Return (x, y) of the center of cell containing provided text 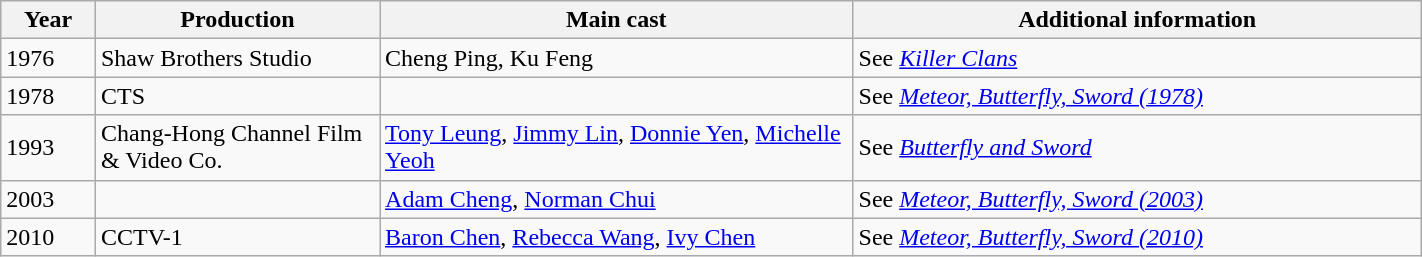
Tony Leung, Jimmy Lin, Donnie Yen, Michelle Yeoh (617, 148)
1993 (48, 148)
CTS (237, 96)
CCTV-1 (237, 237)
Additional information (1137, 20)
1978 (48, 96)
Production (237, 20)
See Meteor, Butterfly, Sword (2003) (1137, 199)
See Meteor, Butterfly, Sword (1978) (1137, 96)
See Killer Clans (1137, 58)
Chang-Hong Channel Film & Video Co. (237, 148)
Adam Cheng, Norman Chui (617, 199)
2010 (48, 237)
Year (48, 20)
1976 (48, 58)
Shaw Brothers Studio (237, 58)
See Meteor, Butterfly, Sword (2010) (1137, 237)
Cheng Ping, Ku Feng (617, 58)
See Butterfly and Sword (1137, 148)
2003 (48, 199)
Baron Chen, Rebecca Wang, Ivy Chen (617, 237)
Main cast (617, 20)
